Locate the cell with the specified text and output its [x, y] center coordinate. 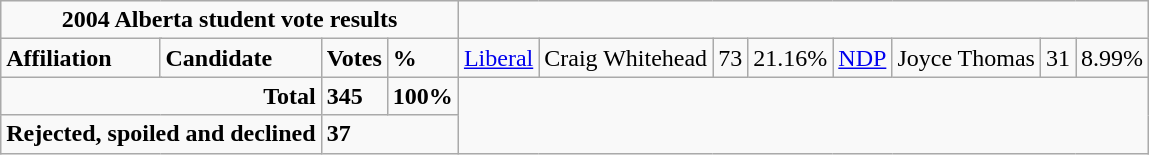
2004 Alberta student vote results [230, 20]
21.16% [790, 58]
31 [1058, 58]
345 [354, 96]
37 [390, 134]
Joyce Thomas [966, 58]
Affiliation [80, 58]
NDP [862, 58]
Liberal [498, 58]
% [422, 58]
Candidate [240, 58]
Rejected, spoiled and declined [161, 134]
Craig Whitehead [626, 58]
Total [161, 96]
8.99% [1112, 58]
Votes [354, 58]
73 [730, 58]
100% [422, 96]
